For the text-containing cell, return its midpoint in (X, Y) coordinate format. 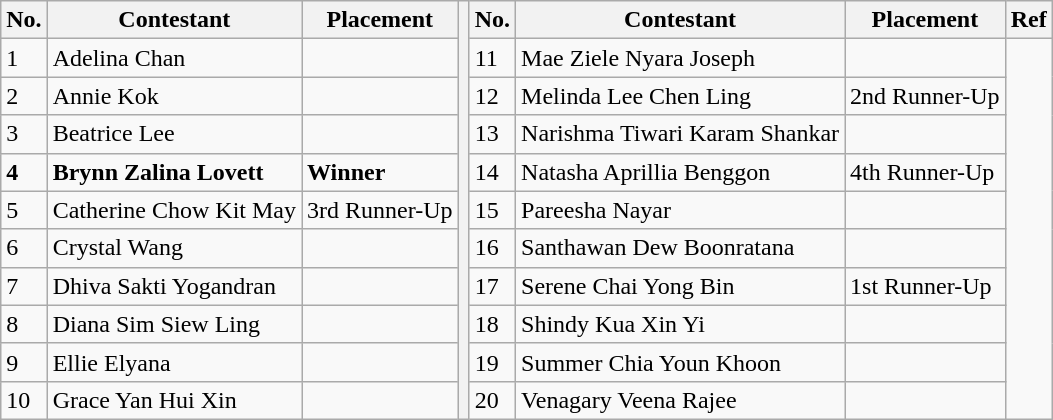
Natasha Aprillia Benggon (680, 172)
Melinda Lee Chen Ling (680, 96)
Crystal Wang (174, 248)
5 (24, 210)
Ref (1028, 20)
Winner (380, 172)
18 (492, 324)
Diana Sim Siew Ling (174, 324)
Ellie Elyana (174, 362)
7 (24, 286)
Brynn Zalina Lovett (174, 172)
9 (24, 362)
Dhiva Sakti Yogandran (174, 286)
4th Runner-Up (926, 172)
13 (492, 134)
Shindy Kua Xin Yi (680, 324)
20 (492, 400)
6 (24, 248)
Summer Chia Youn Khoon (680, 362)
2nd Runner-Up (926, 96)
Mae Ziele Nyara Joseph (680, 58)
Santhawan Dew Boonratana (680, 248)
Beatrice Lee (174, 134)
16 (492, 248)
2 (24, 96)
Annie Kok (174, 96)
11 (492, 58)
19 (492, 362)
3rd Runner-Up (380, 210)
1 (24, 58)
Grace Yan Hui Xin (174, 400)
Narishma Tiwari Karam Shankar (680, 134)
1st Runner-Up (926, 286)
Catherine Chow Kit May (174, 210)
Adelina Chan (174, 58)
8 (24, 324)
10 (24, 400)
Venagary Veena Rajee (680, 400)
4 (24, 172)
12 (492, 96)
Pareesha Nayar (680, 210)
17 (492, 286)
3 (24, 134)
14 (492, 172)
15 (492, 210)
Serene Chai Yong Bin (680, 286)
